For the text-containing cell, return its midpoint in [X, Y] coordinate format. 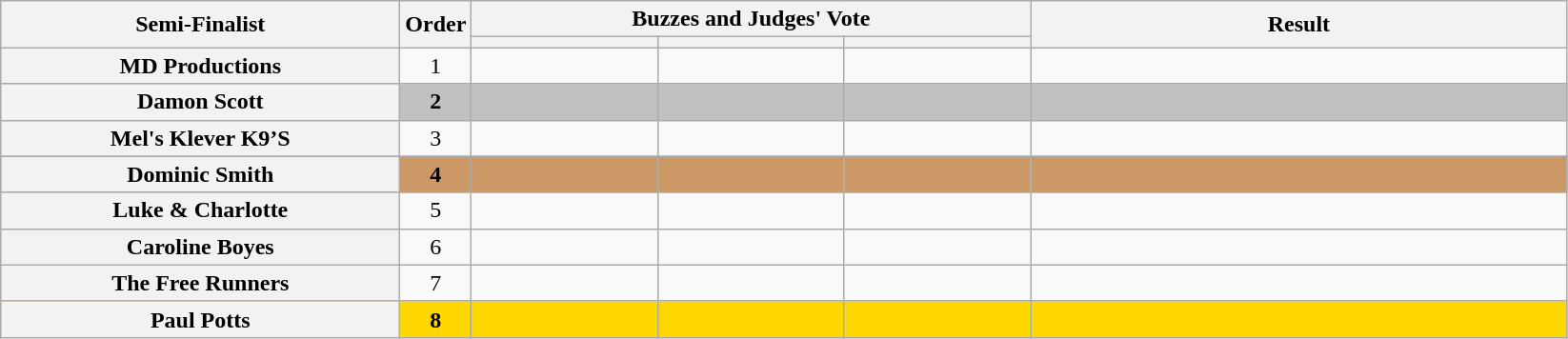
7 [436, 283]
4 [436, 174]
Order [436, 25]
Semi-Finalist [200, 25]
2 [436, 102]
Paul Potts [200, 319]
Buzzes and Judges' Vote [751, 19]
Result [1299, 25]
3 [436, 138]
Caroline Boyes [200, 247]
1 [436, 66]
Mel's Klever K9’S [200, 138]
Luke & Charlotte [200, 210]
Dominic Smith [200, 174]
MD Productions [200, 66]
8 [436, 319]
The Free Runners [200, 283]
5 [436, 210]
Damon Scott [200, 102]
6 [436, 247]
